Identify which cell holds the provided text, then report its (x, y) central coordinate. 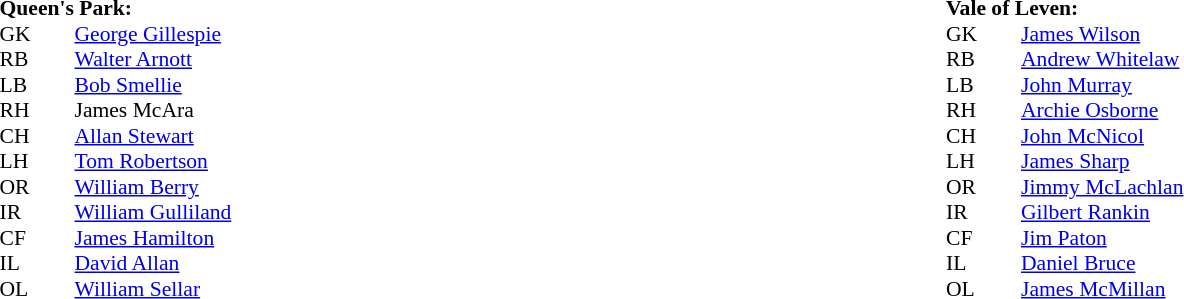
Daniel Bruce (1102, 263)
Archie Osborne (1102, 111)
Tom Robertson (152, 161)
William Gulliland (152, 213)
Allan Stewart (152, 136)
Andrew Whitelaw (1102, 59)
John McNicol (1102, 136)
James Hamilton (152, 238)
Jimmy McLachlan (1102, 187)
John Murray (1102, 85)
James Wilson (1102, 34)
James McAra (152, 111)
Gilbert Rankin (1102, 213)
Jim Paton (1102, 238)
George Gillespie (152, 34)
James Sharp (1102, 161)
William Berry (152, 187)
David Allan (152, 263)
Walter Arnott (152, 59)
Bob Smellie (152, 85)
